Pinpoint the cell where the given text exists, returning its (X, Y) midpoint coordinate. 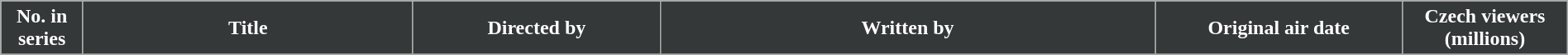
Directed by (536, 28)
Original air date (1279, 28)
Czech viewers(millions) (1485, 28)
No. inseries (42, 28)
Written by (907, 28)
Title (248, 28)
